Search for the cell housing the specified text and yield its (x, y) center coordinate. 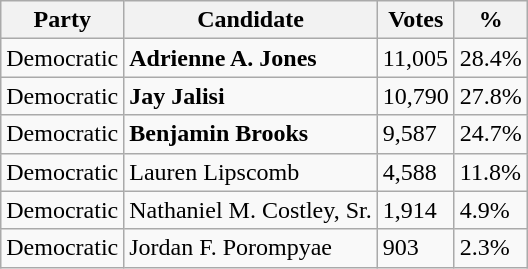
4.9% (490, 210)
2.3% (490, 248)
24.7% (490, 134)
Jay Jalisi (251, 96)
11.8% (490, 172)
1,914 (416, 210)
903 (416, 248)
Party (62, 20)
10,790 (416, 96)
27.8% (490, 96)
4,588 (416, 172)
9,587 (416, 134)
Adrienne A. Jones (251, 58)
Votes (416, 20)
Jordan F. Porompyae (251, 248)
Candidate (251, 20)
% (490, 20)
28.4% (490, 58)
Benjamin Brooks (251, 134)
11,005 (416, 58)
Lauren Lipscomb (251, 172)
Nathaniel M. Costley, Sr. (251, 210)
